Return [x, y] of the center of cell containing provided text 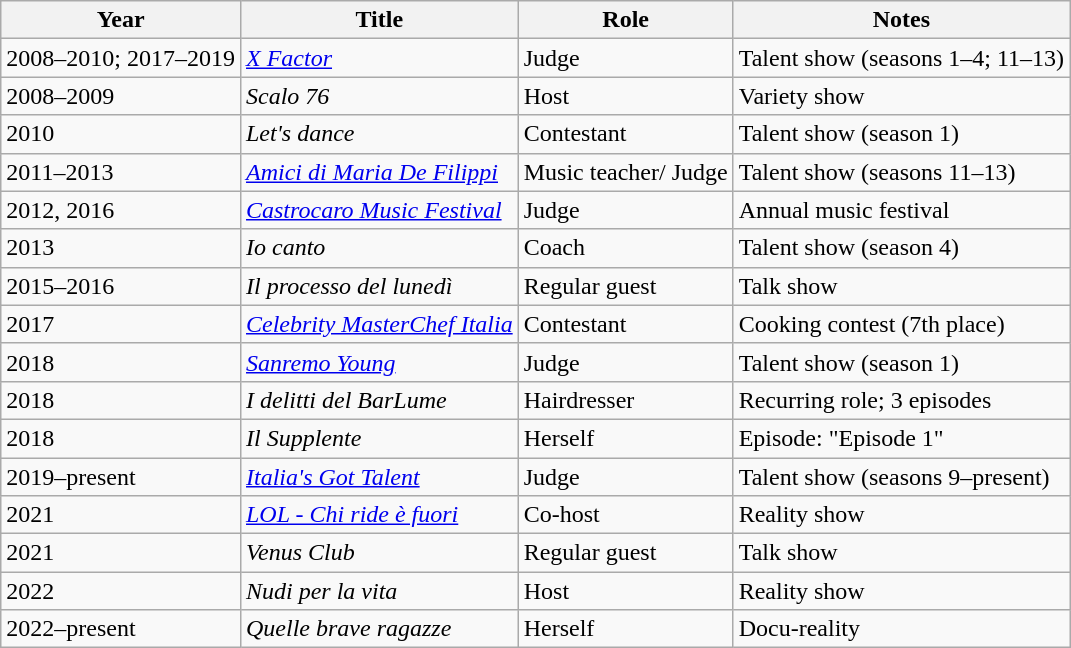
Scalo 76 [379, 96]
Castrocaro Music Festival [379, 210]
Il processo del lunedì [379, 286]
Hairdresser [626, 400]
Year [121, 20]
Variety show [901, 96]
2010 [121, 134]
2022 [121, 591]
Episode: "Episode 1" [901, 438]
Notes [901, 20]
2011–2013 [121, 172]
2019–present [121, 477]
2012, 2016 [121, 210]
Title [379, 20]
Recurring role; 3 episodes [901, 400]
2008–2009 [121, 96]
2017 [121, 324]
Amici di Maria De Filippi [379, 172]
Io canto [379, 248]
Co-host [626, 515]
Cooking contest (7th place) [901, 324]
Docu-reality [901, 629]
Talent show (season 4) [901, 248]
X Factor [379, 58]
Talent show (seasons 11–13) [901, 172]
Coach [626, 248]
LOL - Chi ride è fuori [379, 515]
2008–2010; 2017–2019 [121, 58]
Celebrity MasterChef Italia [379, 324]
Sanremo Young [379, 362]
Music teacher/ Judge [626, 172]
Talent show (seasons 9–present) [901, 477]
Il Supplente [379, 438]
2015–2016 [121, 286]
2022–present [121, 629]
Nudi per la vita [379, 591]
Venus Club [379, 553]
2013 [121, 248]
Italia's Got Talent [379, 477]
Talent show (seasons 1–4; 11–13) [901, 58]
Annual music festival [901, 210]
Let's dance [379, 134]
Quelle brave ragazze [379, 629]
Role [626, 20]
I delitti del BarLume [379, 400]
